Detect which cell encompasses the target text, then output its (x, y) center coordinate. 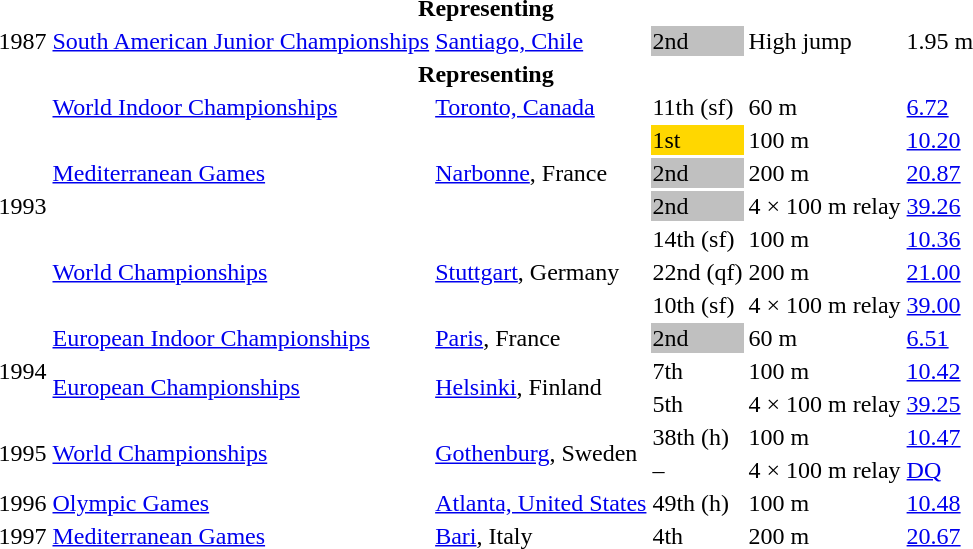
Mediterranean Games (241, 173)
Helsinki, Finland (541, 388)
High jump (824, 41)
Gothenburg, Sweden (541, 454)
5th (698, 404)
7th (698, 371)
49th (h) (698, 503)
Toronto, Canada (541, 107)
10th (sf) (698, 305)
Narbonne, France (541, 173)
South American Junior Championships (241, 41)
– (698, 470)
38th (h) (698, 437)
Olympic Games (241, 503)
European Indoor Championships (241, 338)
1st (698, 140)
Paris, France (541, 338)
14th (sf) (698, 239)
Atlanta, United States (541, 503)
Santiago, Chile (541, 41)
Stuttgart, Germany (541, 272)
World Indoor Championships (241, 107)
22nd (qf) (698, 272)
11th (sf) (698, 107)
European Championships (241, 388)
